For the text-containing cell, return its midpoint in (X, Y) coordinate format. 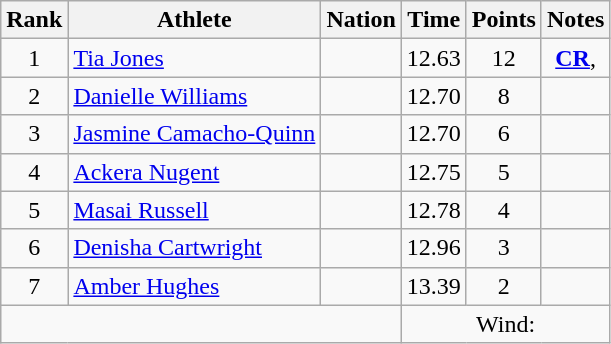
Athlete (194, 20)
12 (504, 58)
Danielle Williams (194, 96)
Time (434, 20)
Masai Russell (194, 210)
Points (504, 20)
8 (504, 96)
1 (34, 58)
Rank (34, 20)
12.78 (434, 210)
7 (34, 286)
Ackera Nugent (194, 172)
13.39 (434, 286)
12.96 (434, 248)
Nation (361, 20)
Jasmine Camacho-Quinn (194, 134)
12.63 (434, 58)
CR, (575, 58)
Denisha Cartwright (194, 248)
Amber Hughes (194, 286)
Wind: (506, 324)
Tia Jones (194, 58)
12.75 (434, 172)
Notes (575, 20)
